Identify which cell holds the provided text, then report its (X, Y) central coordinate. 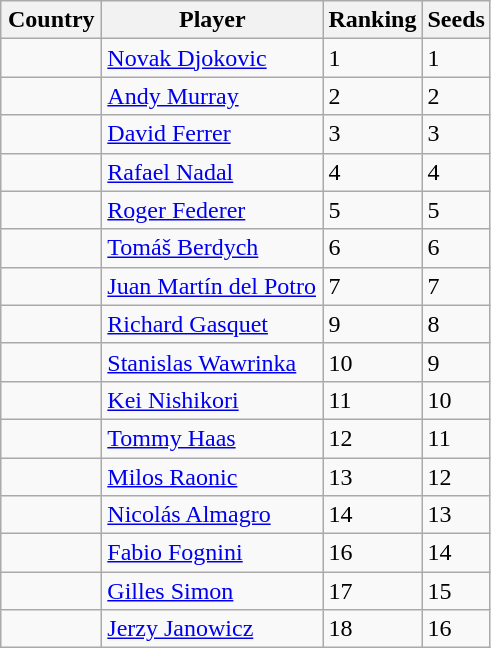
David Ferrer (212, 134)
Nicolás Almagro (212, 515)
Country (52, 20)
Richard Gasquet (212, 324)
Andy Murray (212, 96)
Ranking (372, 20)
Gilles Simon (212, 591)
18 (372, 629)
Fabio Fognini (212, 553)
Player (212, 20)
Juan Martín del Potro (212, 286)
17 (372, 591)
Novak Djokovic (212, 58)
15 (456, 591)
Stanislas Wawrinka (212, 362)
Kei Nishikori (212, 400)
8 (456, 324)
Roger Federer (212, 210)
Seeds (456, 20)
Tomáš Berdych (212, 248)
Jerzy Janowicz (212, 629)
Milos Raonic (212, 477)
Rafael Nadal (212, 172)
Tommy Haas (212, 438)
